Return the [X, Y] coordinate for the center point of the cell that contains the specified text.  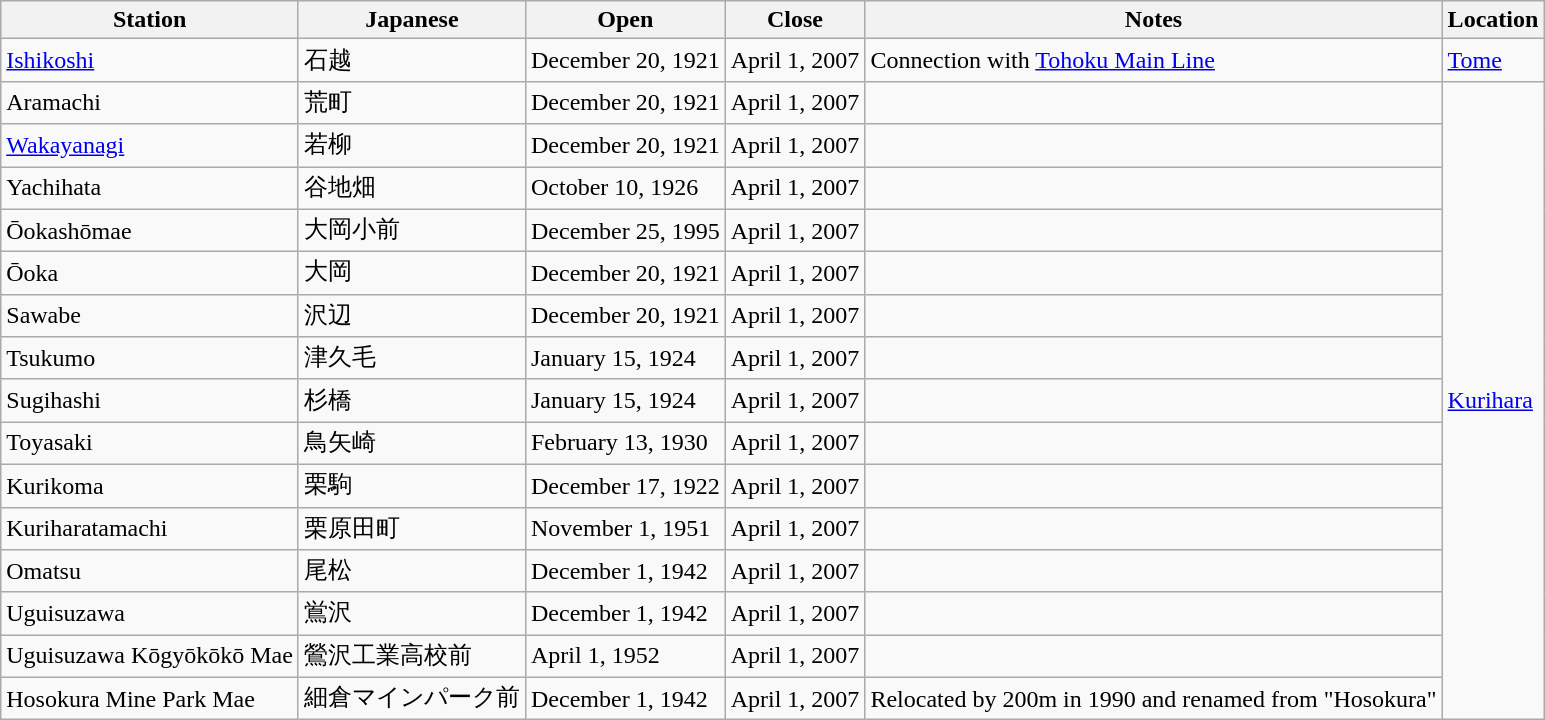
Uguisuzawa [150, 614]
April 1, 1952 [625, 656]
Kurikoma [150, 486]
November 1, 1951 [625, 528]
Connection with Tohoku Main Line [1154, 60]
鳥矢崎 [412, 444]
Toyasaki [150, 444]
尾松 [412, 572]
Ōoka [150, 274]
December 17, 1922 [625, 486]
December 25, 1995 [625, 230]
Ishikoshi [150, 60]
Tome [1493, 60]
大岡小前 [412, 230]
Japanese [412, 20]
February 13, 1930 [625, 444]
細倉マインパーク前 [412, 698]
Wakayanagi [150, 146]
津久毛 [412, 358]
Yachihata [150, 188]
Kurihara [1493, 400]
鴬沢 [412, 614]
Hosokura Mine Park Mae [150, 698]
Close [795, 20]
Sawabe [150, 316]
Location [1493, 20]
Open [625, 20]
Omatsu [150, 572]
若柳 [412, 146]
Tsukumo [150, 358]
杉橋 [412, 400]
石越 [412, 60]
Notes [1154, 20]
Kuriharatamachi [150, 528]
Ōokashōmae [150, 230]
Aramachi [150, 102]
October 10, 1926 [625, 188]
沢辺 [412, 316]
Sugihashi [150, 400]
鶯沢工業高校前 [412, 656]
Relocated by 200m in 1990 and renamed from "Hosokura" [1154, 698]
荒町 [412, 102]
谷地畑 [412, 188]
Uguisuzawa Kōgyōkōkō Mae [150, 656]
栗駒 [412, 486]
栗原田町 [412, 528]
Station [150, 20]
大岡 [412, 274]
